For the text-containing cell, return its midpoint in [X, Y] coordinate format. 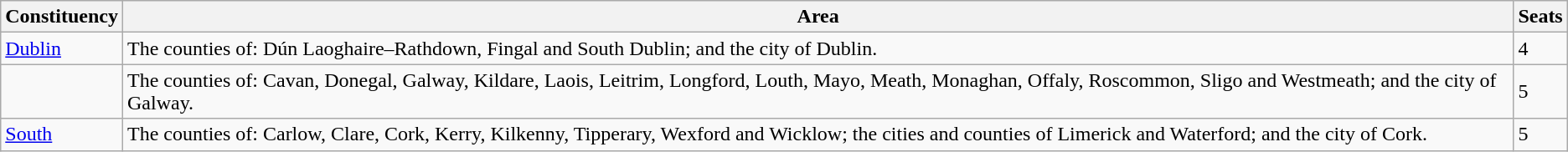
Area [818, 17]
Constituency [62, 17]
The counties of: Dún Laoghaire–Rathdown, Fingal and South Dublin; and the city of Dublin. [818, 48]
Dublin [62, 48]
South [62, 134]
4 [1540, 48]
Seats [1540, 17]
